For the text-containing cell, return its midpoint in (x, y) coordinate format. 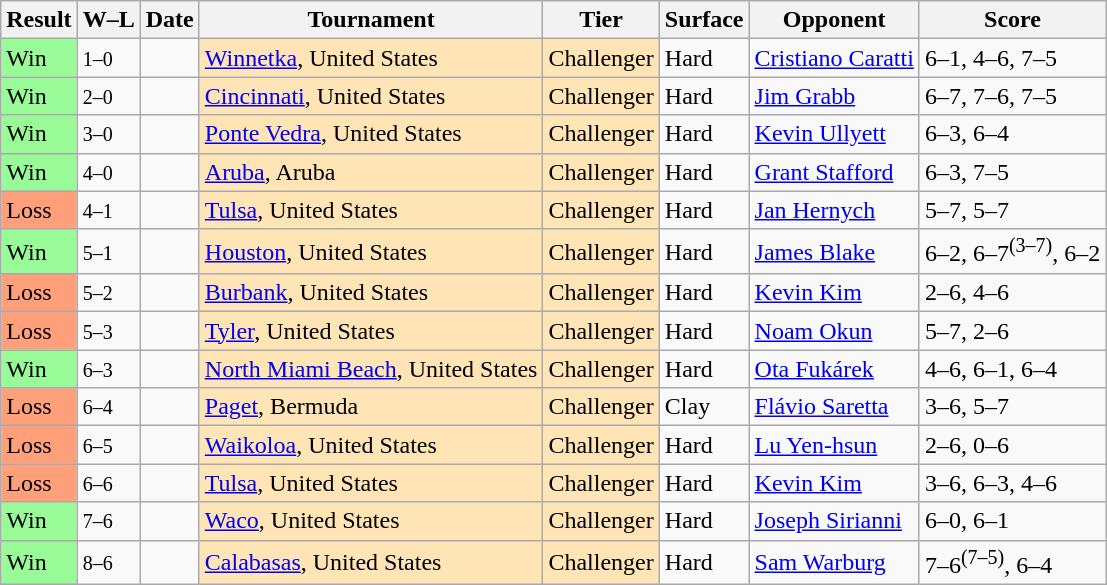
Cincinnati, United States (371, 96)
7–6 (108, 521)
5–7, 2–6 (1012, 331)
Cristiano Caratti (834, 58)
Opponent (834, 20)
2–0 (108, 96)
6–3, 6–4 (1012, 134)
Lu Yen-hsun (834, 445)
4–0 (108, 172)
James Blake (834, 252)
Jan Hernych (834, 210)
6–3 (108, 369)
Burbank, United States (371, 293)
6–3, 7–5 (1012, 172)
3–6, 6–3, 4–6 (1012, 483)
6–1, 4–6, 7–5 (1012, 58)
Sam Warburg (834, 562)
Flávio Saretta (834, 407)
6–2, 6–7(3–7), 6–2 (1012, 252)
Surface (704, 20)
Score (1012, 20)
Ponte Vedra, United States (371, 134)
Ota Fukárek (834, 369)
6–5 (108, 445)
Date (170, 20)
Waikoloa, United States (371, 445)
Winnetka, United States (371, 58)
6–7, 7–6, 7–5 (1012, 96)
6–6 (108, 483)
3–6, 5–7 (1012, 407)
Tyler, United States (371, 331)
Waco, United States (371, 521)
W–L (108, 20)
6–4 (108, 407)
Noam Okun (834, 331)
4–1 (108, 210)
4–6, 6–1, 6–4 (1012, 369)
Aruba, Aruba (371, 172)
2–6, 0–6 (1012, 445)
Jim Grabb (834, 96)
Paget, Bermuda (371, 407)
Clay (704, 407)
5–7, 5–7 (1012, 210)
3–0 (108, 134)
Calabasas, United States (371, 562)
Result (39, 20)
5–3 (108, 331)
1–0 (108, 58)
Tier (601, 20)
2–6, 4–6 (1012, 293)
Kevin Ullyett (834, 134)
6–0, 6–1 (1012, 521)
8–6 (108, 562)
Houston, United States (371, 252)
Grant Stafford (834, 172)
7–6(7–5), 6–4 (1012, 562)
5–1 (108, 252)
5–2 (108, 293)
Tournament (371, 20)
Joseph Sirianni (834, 521)
North Miami Beach, United States (371, 369)
